Capture the cell that displays the provided text and extract its [X, Y] central coordinate. 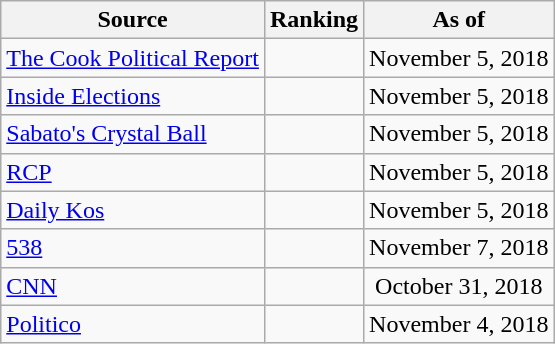
Sabato's Crystal Ball [133, 134]
November 7, 2018 [459, 248]
RCP [133, 172]
Daily Kos [133, 210]
The Cook Political Report [133, 58]
Politico [133, 324]
Ranking [314, 20]
CNN [133, 286]
538 [133, 248]
As of [459, 20]
Inside Elections [133, 96]
October 31, 2018 [459, 286]
November 4, 2018 [459, 324]
Source [133, 20]
